Output the (x, y) coordinate of the center of the cell containing the given text.  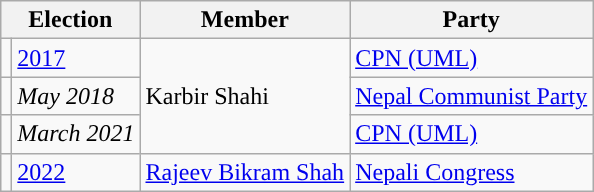
Rajeev Bikram Shah (245, 172)
Karbir Shahi (245, 96)
March 2021 (76, 134)
Nepali Congress (472, 172)
Member (245, 20)
Election (70, 20)
2022 (76, 172)
Party (472, 20)
Nepal Communist Party (472, 96)
2017 (76, 58)
May 2018 (76, 96)
